For the text-containing cell, return its midpoint in [X, Y] coordinate format. 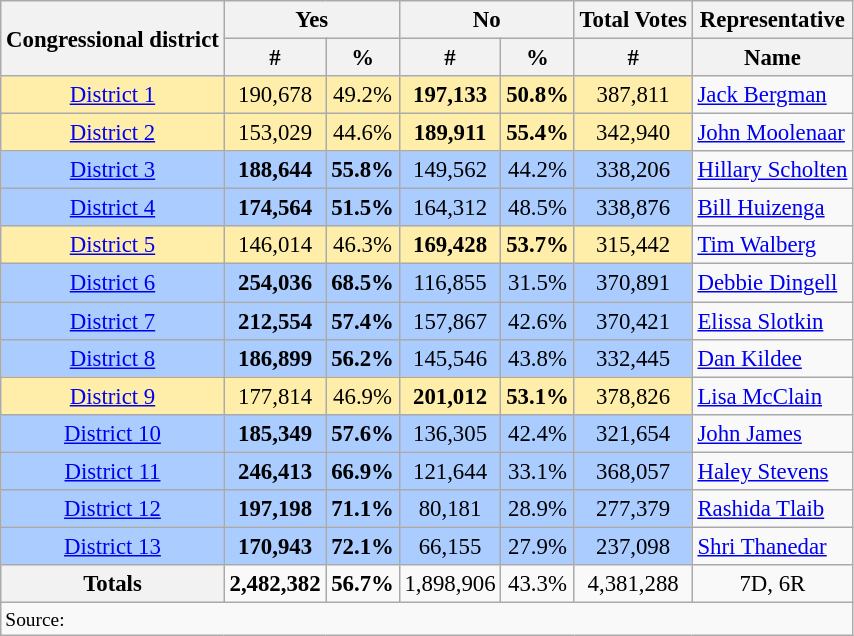
56.2% [362, 358]
57.4% [362, 321]
Bill Huizenga [772, 208]
56.7% [362, 584]
31.5% [538, 283]
68.5% [362, 283]
District 2 [112, 133]
370,891 [633, 283]
185,349 [275, 433]
149,562 [450, 170]
71.1% [362, 509]
43.3% [538, 584]
43.8% [538, 358]
John James [772, 433]
201,012 [450, 396]
Source: [427, 618]
50.8% [538, 95]
John Moolenaar [772, 133]
212,554 [275, 321]
Congressional district [112, 38]
188,644 [275, 170]
Rashida Tlaib [772, 509]
Elissa Slotkin [772, 321]
338,206 [633, 170]
55.4% [538, 133]
District 7 [112, 321]
District 10 [112, 433]
121,644 [450, 471]
Total Votes [633, 20]
Tim Walberg [772, 245]
District 5 [112, 245]
53.1% [538, 396]
Yes [312, 20]
157,867 [450, 321]
District 6 [112, 283]
53.7% [538, 245]
48.5% [538, 208]
368,057 [633, 471]
387,811 [633, 95]
153,029 [275, 133]
Shri Thanedar [772, 546]
66.9% [362, 471]
277,379 [633, 509]
Name [772, 58]
Representative [772, 20]
136,305 [450, 433]
1,898,906 [450, 584]
Haley Stevens [772, 471]
186,899 [275, 358]
190,678 [275, 95]
28.9% [538, 509]
174,564 [275, 208]
51.5% [362, 208]
315,442 [633, 245]
72.1% [362, 546]
7D, 6R [772, 584]
Jack Bergman [772, 95]
246,413 [275, 471]
170,943 [275, 546]
33.1% [538, 471]
57.6% [362, 433]
177,814 [275, 396]
197,133 [450, 95]
Totals [112, 584]
Debbie Dingell [772, 283]
342,940 [633, 133]
District 11 [112, 471]
46.3% [362, 245]
46.9% [362, 396]
164,312 [450, 208]
4,381,288 [633, 584]
District 12 [112, 509]
District 4 [112, 208]
District 3 [112, 170]
378,826 [633, 396]
116,855 [450, 283]
338,876 [633, 208]
42.6% [538, 321]
80,181 [450, 509]
332,445 [633, 358]
2,482,382 [275, 584]
237,098 [633, 546]
District 13 [112, 546]
Dan Kildee [772, 358]
District 1 [112, 95]
Hillary Scholten [772, 170]
370,421 [633, 321]
254,036 [275, 283]
No [486, 20]
27.9% [538, 546]
District 9 [112, 396]
169,428 [450, 245]
42.4% [538, 433]
49.2% [362, 95]
321,654 [633, 433]
44.6% [362, 133]
197,198 [275, 509]
District 8 [112, 358]
Lisa McClain [772, 396]
55.8% [362, 170]
189,911 [450, 133]
44.2% [538, 170]
146,014 [275, 245]
66,155 [450, 546]
145,546 [450, 358]
